Return the [x, y] coordinate for the center point of the cell that contains the specified text.  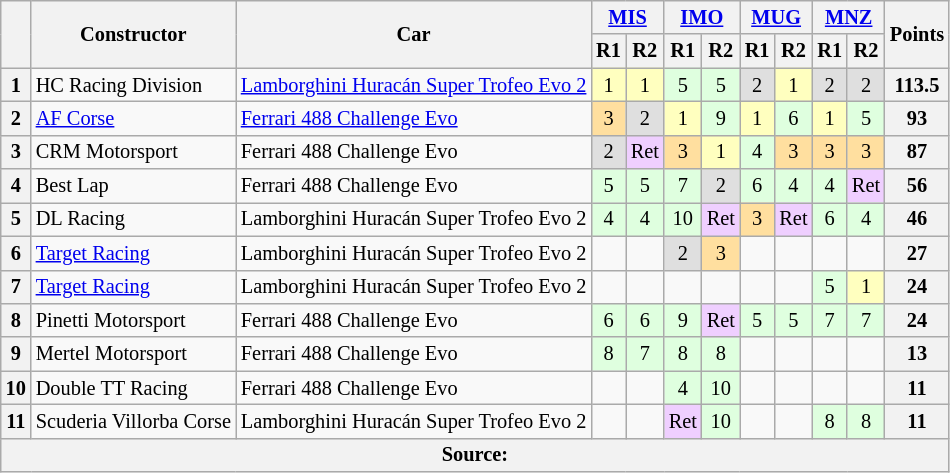
Constructor [134, 34]
MIS [628, 17]
Source: [475, 455]
Points [917, 34]
87 [917, 152]
56 [917, 186]
Pinetti Motorsport [134, 320]
Mertel Motorsport [134, 354]
Double TT Racing [134, 388]
46 [917, 219]
DL Racing [134, 219]
MUG [776, 17]
27 [917, 253]
HC Racing Division [134, 85]
Scuderia Villorba Corse [134, 421]
CRM Motorsport [134, 152]
AF Corse [134, 118]
Car [414, 34]
93 [917, 118]
IMO [702, 17]
113.5 [917, 85]
13 [917, 354]
MNZ [848, 17]
Best Lap [134, 186]
